Return the [X, Y] coordinate for the center point of the cell that contains the specified text.  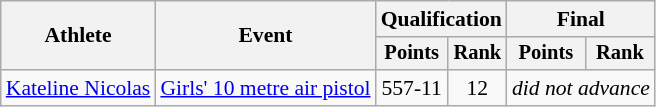
Final [581, 19]
Girls' 10 metre air pistol [265, 88]
did not advance [581, 88]
Event [265, 36]
12 [478, 88]
Kateline Nicolas [78, 88]
Athlete [78, 36]
Qualification [442, 19]
557-11 [412, 88]
